Provide the (X, Y) coordinate of the cell's center where the given text is located.  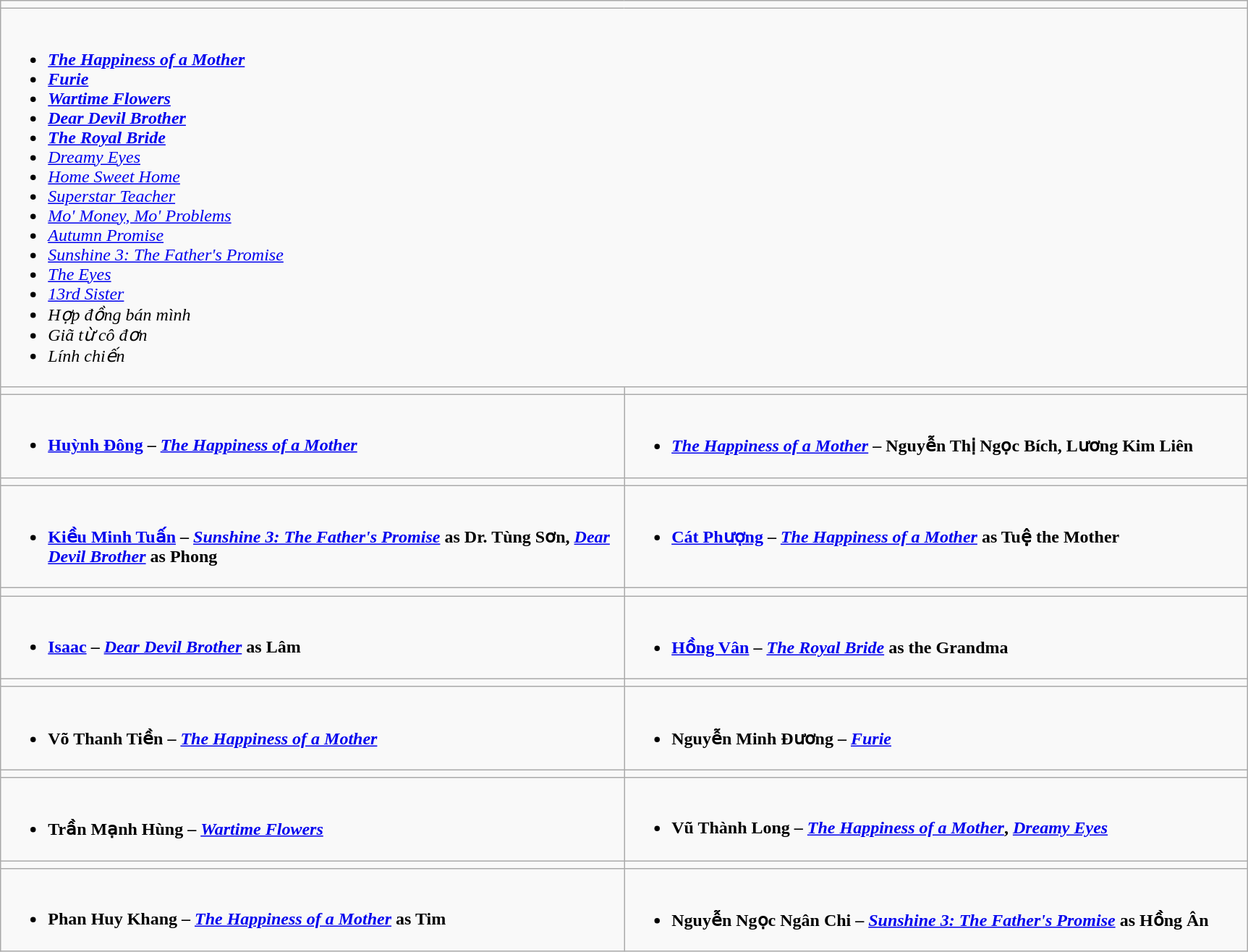
Nguyễn Ngọc Ngân Chi – Sunshine 3: The Father's Promise as Hồng Ân (936, 910)
Huỳnh Đông – The Happiness of a Mother (313, 435)
Trần Mạnh Hùng – Wartime Flowers (313, 819)
Isaac – Dear Devil Brother as Lâm (313, 638)
Hồng Vân – The Royal Bride as the Grandma (936, 638)
Nguyễn Minh Đương – Furie (936, 728)
Võ Thanh Tiền – The Happiness of a Mother (313, 728)
Vũ Thành Long – The Happiness of a Mother, Dreamy Eyes (936, 819)
The Happiness of a Mother – Nguyễn Thị Ngọc Bích, Lương Kim Liên (936, 435)
Kiều Minh Tuấn – Sunshine 3: The Father's Promise as Dr. Tùng Sơn, Dear Devil Brother as Phong (313, 537)
Phan Huy Khang – The Happiness of a Mother as Tim (313, 910)
Cát Phượng – The Happiness of a Mother as Tuệ the Mother (936, 537)
